Output the (X, Y) coordinate of the center of the cell containing the given text.  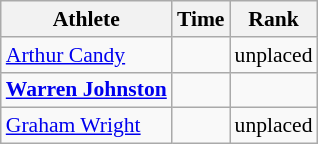
Warren Johnston (86, 90)
Graham Wright (86, 126)
Rank (274, 19)
Athlete (86, 19)
Arthur Candy (86, 55)
Time (201, 19)
